Detect which cell encompasses the target text, then output its [X, Y] center coordinate. 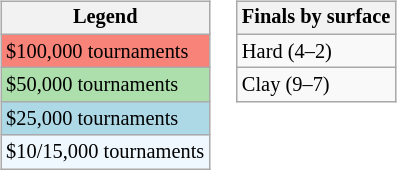
Clay (9–7) [316, 85]
$25,000 tournaments [105, 119]
Hard (4–2) [316, 51]
Legend [105, 18]
Finals by surface [316, 18]
$100,000 tournaments [105, 51]
$10/15,000 tournaments [105, 152]
$50,000 tournaments [105, 85]
